Return (x, y) of the center of cell containing provided text 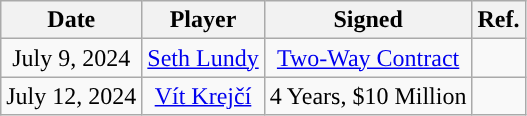
July 9, 2024 (72, 58)
Two-Way Contract (368, 58)
Ref. (498, 20)
Date (72, 20)
July 12, 2024 (72, 96)
Vít Krejčí (203, 96)
Player (203, 20)
4 Years, $10 Million (368, 96)
Seth Lundy (203, 58)
Signed (368, 20)
